Locate the cell with the specified text and output its (x, y) center coordinate. 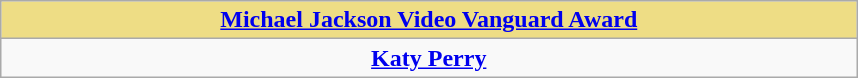
Katy Perry (429, 58)
Michael Jackson Video Vanguard Award (429, 20)
